Extract the (X, Y) coordinate from the center of the cell holding the provided text.  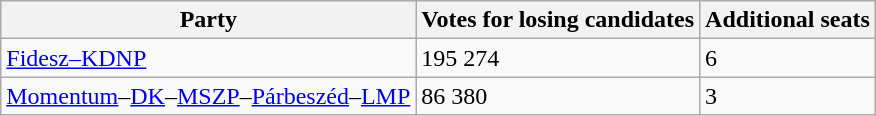
Votes for losing candidates (558, 20)
Momentum–DK–MSZP–Párbeszéd–LMP (208, 96)
195 274 (558, 58)
Party (208, 20)
86 380 (558, 96)
6 (788, 58)
3 (788, 96)
Additional seats (788, 20)
Fidesz–KDNP (208, 58)
